From the cell containing the given text, extract its center point as (X, Y) coordinate. 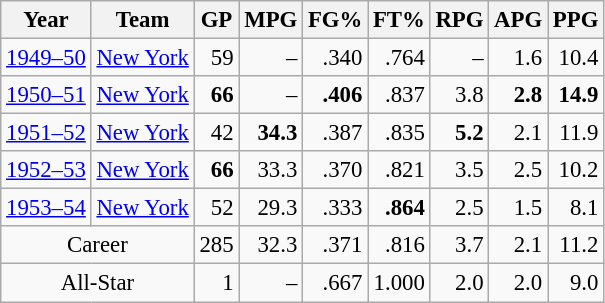
Team (142, 20)
11.2 (576, 245)
.835 (400, 133)
Career (98, 245)
.370 (336, 170)
285 (216, 245)
11.9 (576, 133)
FT% (400, 20)
GP (216, 20)
9.0 (576, 283)
.340 (336, 58)
8.1 (576, 208)
1951–52 (46, 133)
1953–54 (46, 208)
1 (216, 283)
.837 (400, 95)
1.6 (518, 58)
3.5 (460, 170)
APG (518, 20)
Year (46, 20)
1.000 (400, 283)
.821 (400, 170)
29.3 (271, 208)
.764 (400, 58)
PPG (576, 20)
14.9 (576, 95)
42 (216, 133)
All-Star (98, 283)
32.3 (271, 245)
1952–53 (46, 170)
.667 (336, 283)
3.8 (460, 95)
.406 (336, 95)
2.8 (518, 95)
1949–50 (46, 58)
.387 (336, 133)
1.5 (518, 208)
59 (216, 58)
33.3 (271, 170)
MPG (271, 20)
.333 (336, 208)
FG% (336, 20)
.816 (400, 245)
5.2 (460, 133)
RPG (460, 20)
52 (216, 208)
.864 (400, 208)
.371 (336, 245)
1950–51 (46, 95)
3.7 (460, 245)
10.4 (576, 58)
10.2 (576, 170)
34.3 (271, 133)
